Identify which cell holds the provided text, then report its (X, Y) central coordinate. 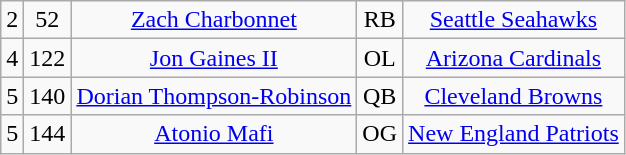
Cleveland Browns (514, 96)
4 (12, 58)
Zach Charbonnet (214, 20)
52 (48, 20)
Seattle Seahawks (514, 20)
122 (48, 58)
140 (48, 96)
QB (380, 96)
Arizona Cardinals (514, 58)
2 (12, 20)
Jon Gaines II (214, 58)
OG (380, 134)
New England Patriots (514, 134)
144 (48, 134)
Atonio Mafi (214, 134)
RB (380, 20)
Dorian Thompson-Robinson (214, 96)
OL (380, 58)
